Detect which cell encompasses the target text, then output its [X, Y] center coordinate. 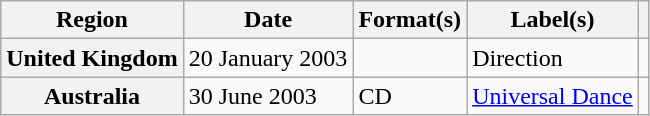
Direction [553, 58]
United Kingdom [92, 58]
20 January 2003 [268, 58]
Format(s) [410, 20]
Australia [92, 96]
Region [92, 20]
30 June 2003 [268, 96]
CD [410, 96]
Universal Dance [553, 96]
Date [268, 20]
Label(s) [553, 20]
